Search for the cell housing the specified text and yield its [X, Y] center coordinate. 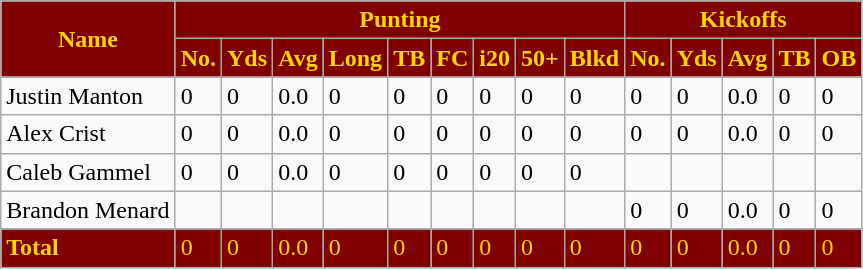
i20 [495, 58]
Name [88, 39]
Blkd [594, 58]
OB [839, 58]
50+ [540, 58]
Brandon Menard [88, 210]
Caleb Gammel [88, 172]
Total [88, 248]
FC [452, 58]
Punting [400, 20]
Alex Crist [88, 134]
Justin Manton [88, 96]
Kickoffs [744, 20]
Long [355, 58]
